Scan for the cell matching the given text and deliver its [x, y] coordinate at center. 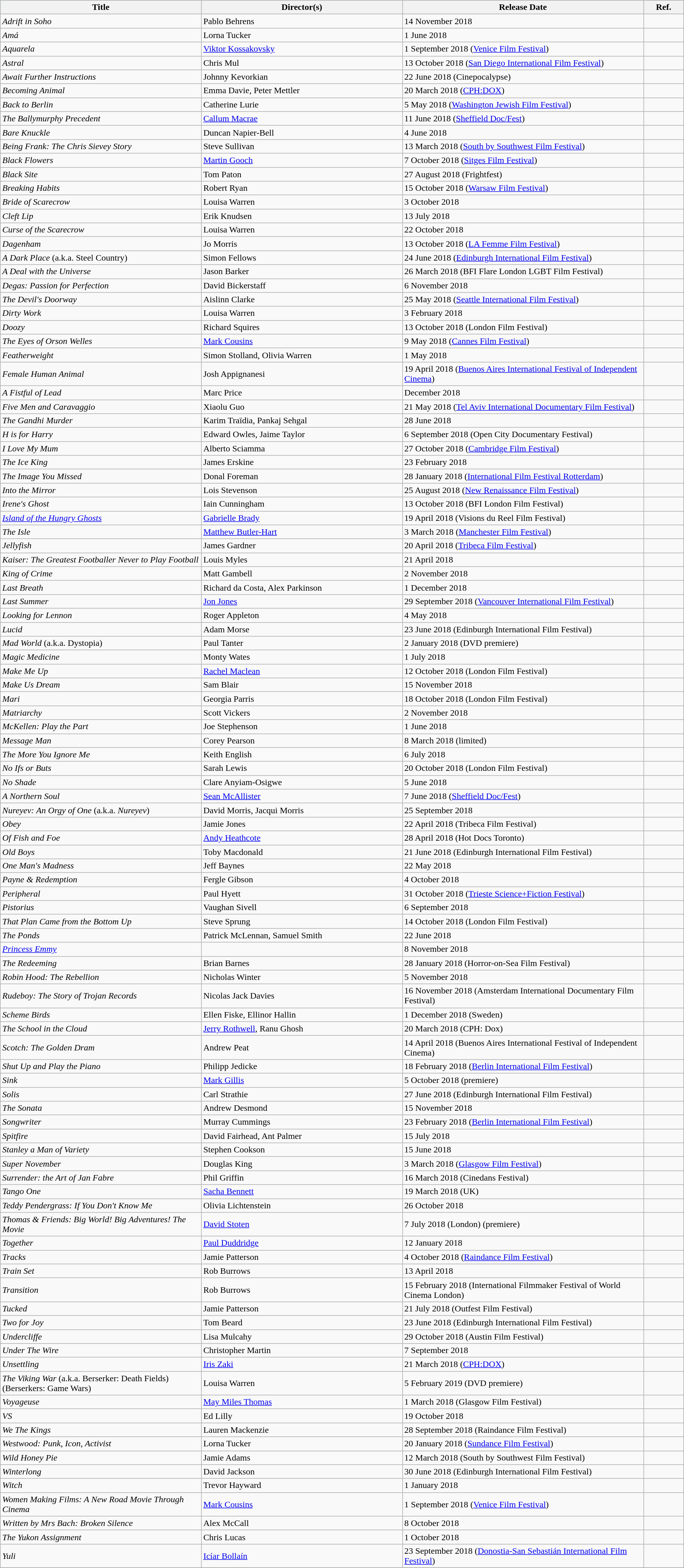
Old Boys [101, 852]
Richard da Costa, Alex Parkinson [302, 587]
13 July 2018 [523, 216]
A Dark Place (a.k.a. Steel Country) [101, 258]
Island of the Hungry Ghosts [101, 518]
No Shade [101, 782]
Ed Lilly [302, 1416]
Await Further Instructions [101, 77]
Stephen Cookson [302, 1150]
23 February 2018 (Berlin International Film Festival) [523, 1122]
5 November 2018 [523, 977]
Simon Stolland, Olivia Warren [302, 355]
18 October 2018 (London Film Festival) [523, 699]
Undercliffe [101, 1337]
Lauren Mackenzie [302, 1430]
15 October 2018 (Warsaw Film Festival) [523, 188]
Mari [101, 699]
Westwood: Punk, Icon, Activist [101, 1444]
Jo Morris [302, 244]
15 July 2018 [523, 1136]
Under The Wire [101, 1351]
22 June 2018 [523, 935]
The Ice King [101, 462]
Steve Sullivan [302, 146]
Christopher Martin [302, 1351]
Andrew Peat [302, 1048]
Joe Stephenson [302, 727]
A Northern Soul [101, 796]
Teddy Pendergrass: If You Don't Know Me [101, 1205]
21 May 2018 (Tel Aviv International Documentary Film Festival) [523, 407]
Winterlong [101, 1472]
Rachel Maclean [302, 671]
12 January 2018 [523, 1243]
Princess Emmy [101, 949]
Alberto Sciamma [302, 448]
Adam Morse [302, 629]
22 June 2018 (Cinepocalypse) [523, 77]
Written by Mrs Bach: Broken Silence [101, 1523]
Edward Owles, Jaime Taylor [302, 435]
Simon Fellows [302, 258]
Scott Vickers [302, 713]
Aquarela [101, 49]
Sink [101, 1080]
13 March 2018 (South by Southwest Film Festival) [523, 146]
December 2018 [523, 393]
Phil Griffin [302, 1178]
Ref. [664, 7]
Doozy [101, 327]
4 May 2018 [523, 615]
5 February 2019 (DVD premiere) [523, 1383]
15 February 2018 (International Filmmaker Festival of World Cinema London) [523, 1289]
5 May 2018 (Washington Jewish Film Festival) [523, 105]
David Bickerstaff [302, 285]
1 October 2018 [523, 1537]
22 April 2018 (Tribeca Film Festival) [523, 824]
Wild Honey Pie [101, 1458]
Voyageuse [101, 1402]
6 September 2018 [523, 908]
Aislinn Clarke [302, 299]
Tom Paton [302, 174]
12 March 2018 (South by Southwest Film Festival) [523, 1458]
The Gandhi Murder [101, 421]
Jerry Rothwell, Ranu Ghosh [302, 1029]
19 October 2018 [523, 1416]
Paul Tanter [302, 643]
Jeff Baynes [302, 866]
Adrift in Soho [101, 21]
29 October 2018 (Austin Film Festival) [523, 1337]
28 January 2018 (International Film Festival Rotterdam) [523, 476]
8 November 2018 [523, 949]
VS [101, 1416]
1 March 2018 (Glasgow Film Festival) [523, 1402]
20 April 2018 (Tribeca Film Festival) [523, 546]
Ellen Fiske, Ellinor Hallin [302, 1015]
Obey [101, 824]
20 March 2018 (CPH: Dox) [523, 1029]
Monty Wates [302, 657]
Bare Knuckle [101, 132]
Tucked [101, 1308]
6 November 2018 [523, 285]
Into the Mirror [101, 490]
No Ifs or Buts [101, 768]
Last Breath [101, 587]
Emma Davie, Peter Mettler [302, 91]
1 December 2018 [523, 587]
Sacha Bennett [302, 1192]
Xiaolu Guo [302, 407]
Callum Macrae [302, 118]
13 October 2018 (London Film Festival) [523, 327]
13 April 2018 [523, 1271]
King of Crime [101, 573]
Lois Stevenson [302, 490]
The Ballymurphy Precedent [101, 118]
Toby Macdonald [302, 852]
Dagenham [101, 244]
Director(s) [302, 7]
Trevor Hayward [302, 1485]
Murray Cummings [302, 1122]
Louis Myles [302, 560]
Catherine Lurie [302, 105]
Icíar Bollaín [302, 1556]
Keith English [302, 754]
Robert Ryan [302, 188]
The More You Ignore Me [101, 754]
3 March 2018 (Manchester Film Festival) [523, 532]
The Eyes of Orson Welles [101, 341]
Release Date [523, 7]
Message Man [101, 741]
25 May 2018 (Seattle International Film Festival) [523, 299]
Payne & Redemption [101, 880]
26 October 2018 [523, 1205]
Surrender: the Art of Jan Fabre [101, 1178]
3 October 2018 [523, 202]
Black Flowers [101, 160]
22 May 2018 [523, 866]
7 October 2018 (Sitges Film Festival) [523, 160]
13 October 2018 (San Diego International Film Festival) [523, 63]
5 June 2018 [523, 782]
Curse of the Scarecrow [101, 230]
Degas: Passion for Perfection [101, 285]
7 June 2018 (Sheffield Doc/Fest) [523, 796]
19 April 2018 (Visions du Reel Film Festival) [523, 518]
Robin Hood: The Rebellion [101, 977]
Last Summer [101, 601]
Steve Sprung [302, 921]
Transition [101, 1289]
Women Making Films: A New Road Movie Through Cinema [101, 1504]
22 October 2018 [523, 230]
Rudeboy: The Story of Trojan Records [101, 996]
20 January 2018 (Sundance Film Festival) [523, 1444]
McKellen: Play the Part [101, 727]
Jellyfish [101, 546]
Back to Berlin [101, 105]
Johnny Kevorkian [302, 77]
Songwriter [101, 1122]
The Isle [101, 532]
David Stoten [302, 1224]
15 June 2018 [523, 1150]
Make Me Up [101, 671]
A Deal with the Universe [101, 272]
Nicholas Winter [302, 977]
Train Set [101, 1271]
24 June 2018 (Edinburgh International Film Festival) [523, 258]
1 May 2018 [523, 355]
Jon Jones [302, 601]
26 March 2018 (BFI Flare London LGBT Film Festival) [523, 272]
16 November 2018 (Amsterdam International Documentary Film Festival) [523, 996]
Fergle Gibson [302, 880]
Roger Appleton [302, 615]
28 April 2018 (Hot Docs Toronto) [523, 838]
David Fairhead, Ant Palmer [302, 1136]
Mad World (a.k.a. Dystopia) [101, 643]
Sean McAllister [302, 796]
Andrew Desmond [302, 1108]
Josh Appignanesi [302, 374]
Tracks [101, 1257]
19 April 2018 (Buenos Aires International Festival of Independent Cinema) [523, 374]
8 March 2018 (limited) [523, 741]
25 September 2018 [523, 810]
Erik Knudsen [302, 216]
Jamie Jones [302, 824]
Scotch: The Golden Dram [101, 1048]
Sarah Lewis [302, 768]
1 January 2018 [523, 1485]
Mark Gillis [302, 1080]
27 August 2018 (Frightfest) [523, 174]
3 February 2018 [523, 313]
Becoming Animal [101, 91]
Paul Hyett [302, 894]
Looking for Lennon [101, 615]
Five Men and Caravaggio [101, 407]
30 June 2018 (Edinburgh International Film Festival) [523, 1472]
12 October 2018 (London Film Festival) [523, 671]
5 October 2018 (premiere) [523, 1080]
David Morris, Jacqui Morris [302, 810]
Clare Anyiam-Osigwe [302, 782]
Iris Zaki [302, 1364]
We The Kings [101, 1430]
Iain Cunningham [302, 504]
11 June 2018 (Sheffield Doc/Fest) [523, 118]
Female Human Animal [101, 374]
Nicolas Jack Davies [302, 996]
Solis [101, 1094]
I Love My Mum [101, 448]
Pablo Behrens [302, 21]
Brian Barnes [302, 963]
13 October 2018 (LA Femme Film Festival) [523, 244]
That Plan Came from the Bottom Up [101, 921]
Donal Foreman [302, 476]
The Yukon Assignment [101, 1537]
Vaughan Sivell [302, 908]
28 September 2018 (Raindance Film Festival) [523, 1430]
Together [101, 1243]
27 June 2018 (Edinburgh International Film Festival) [523, 1094]
23 September 2018 (Donostia-San Sebastián International Film Festival) [523, 1556]
21 June 2018 (Edinburgh International Film Festival) [523, 852]
Cleft Lip [101, 216]
Martin Gooch [302, 160]
Matriarchy [101, 713]
Sam Blair [302, 685]
Jason Barker [302, 272]
20 October 2018 (London Film Festival) [523, 768]
Unsettling [101, 1364]
4 June 2018 [523, 132]
6 September 2018 (Open City Documentary Festival) [523, 435]
18 February 2018 (Berlin International Film Festival) [523, 1066]
H is for Harry [101, 435]
The School in the Cloud [101, 1029]
4 October 2018 [523, 880]
Patrick McLennan, Samuel Smith [302, 935]
Richard Squires [302, 327]
1 December 2018 (Sweden) [523, 1015]
20 March 2018 (CPH:DOX) [523, 91]
James Erskine [302, 462]
Peripheral [101, 894]
Dirty Work [101, 313]
Viktor Kossakovsky [302, 49]
Spitfire [101, 1136]
Douglas King [302, 1164]
Kaiser: The Greatest Footballer Never to Play Football [101, 560]
The Ponds [101, 935]
Pistorius [101, 908]
Gabrielle Brady [302, 518]
31 October 2018 (Trieste Science+Fiction Festival) [523, 894]
Scheme Birds [101, 1015]
16 March 2018 (Cinedans Festival) [523, 1178]
Nureyev: An Orgy of One (a.k.a. Nureyev) [101, 810]
8 October 2018 [523, 1523]
Lisa Mulcahy [302, 1337]
Of Fish and Foe [101, 838]
Andy Heathcote [302, 838]
6 July 2018 [523, 754]
27 October 2018 (Cambridge Film Festival) [523, 448]
The Redeeming [101, 963]
19 March 2018 (UK) [523, 1192]
28 January 2018 (Horror-on-Sea Film Festival) [523, 963]
9 May 2018 (Cannes Film Festival) [523, 341]
14 November 2018 [523, 21]
Corey Pearson [302, 741]
Georgia Parris [302, 699]
May Miles Thomas [302, 1402]
Witch [101, 1485]
Two for Joy [101, 1322]
7 September 2018 [523, 1351]
Make Us Dream [101, 685]
29 September 2018 (Vancouver International Film Festival) [523, 601]
Black Site [101, 174]
Title [101, 7]
Philipp Jedicke [302, 1066]
A Fistful of Lead [101, 393]
The Devil's Doorway [101, 299]
James Gardner [302, 546]
Duncan Napier-Bell [302, 132]
Stanley a Man of Variety [101, 1150]
Lucid [101, 629]
Shut Up and Play the Piano [101, 1066]
Alex McCall [302, 1523]
Yuli [101, 1556]
3 March 2018 (Glasgow Film Festival) [523, 1164]
25 August 2018 (New Renaissance Film Festival) [523, 490]
Irene's Ghost [101, 504]
Marc Price [302, 393]
Matthew Butler-Hart [302, 532]
Bride of Scarecrow [101, 202]
7 July 2018 (London) (premiere) [523, 1224]
2 January 2018 (DVD premiere) [523, 643]
The Viking War (a.k.a. Berserker: Death Fields) (Berserkers: Game Wars) [101, 1383]
Tom Beard [302, 1322]
Astral [101, 63]
Jamie Adams [302, 1458]
Amá [101, 35]
23 February 2018 [523, 462]
Magic Medicine [101, 657]
Being Frank: The Chris Sievey Story [101, 146]
Thomas & Friends: Big World! Big Adventures! The Movie [101, 1224]
Olivia Lichtenstein [302, 1205]
14 October 2018 (London Film Festival) [523, 921]
Matt Gambell [302, 573]
Karim Traïdia, Pankaj Sehgal [302, 421]
14 April 2018 (Buenos Aires International Festival of Independent Cinema) [523, 1048]
28 June 2018 [523, 421]
The Image You Missed [101, 476]
Carl Strathie [302, 1094]
1 July 2018 [523, 657]
21 March 2018 (CPH:DOX) [523, 1364]
4 October 2018 (Raindance Film Festival) [523, 1257]
Chris Mul [302, 63]
Tango One [101, 1192]
13 October 2018 (BFI London Film Festival) [523, 504]
Breaking Habits [101, 188]
21 July 2018 (Outfest Film Festival) [523, 1308]
One Man's Madness [101, 866]
David Jackson [302, 1472]
Paul Duddridge [302, 1243]
Featherweight [101, 355]
Chris Lucas [302, 1537]
The Sonata [101, 1108]
Super November [101, 1164]
21 April 2018 [523, 560]
